For the text-containing cell, return its midpoint in (x, y) coordinate format. 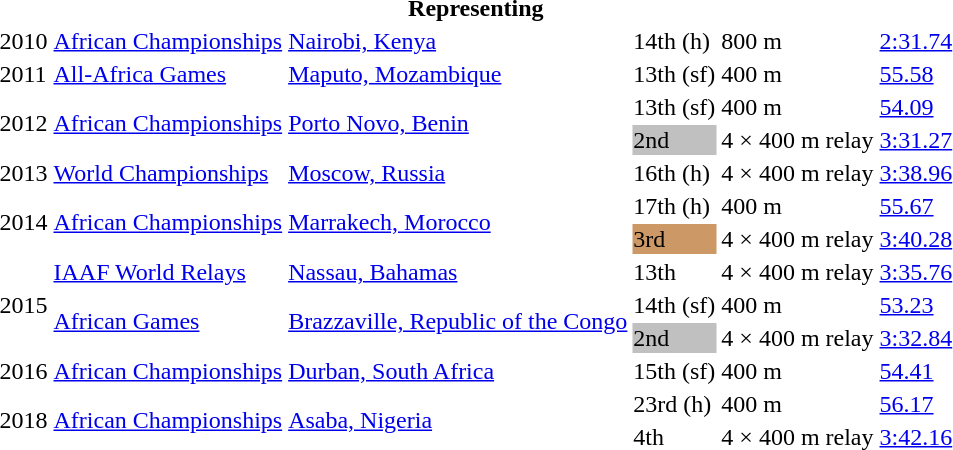
16th (h) (674, 173)
Maputo, Mozambique (458, 74)
23rd (h) (674, 404)
17th (h) (674, 206)
3rd (674, 239)
14th (h) (674, 41)
14th (sf) (674, 305)
Nairobi, Kenya (458, 41)
Marrakech, Morocco (458, 222)
All-Africa Games (168, 74)
Moscow, Russia (458, 173)
Brazzaville, Republic of the Congo (458, 322)
Nassau, Bahamas (458, 272)
Durban, South Africa (458, 371)
African Games (168, 322)
Porto Novo, Benin (458, 124)
13th (674, 272)
800 m (798, 41)
IAAF World Relays (168, 272)
World Championships (168, 173)
15th (sf) (674, 371)
